Provide the (X, Y) coordinate of the cell's center where the given text is located.  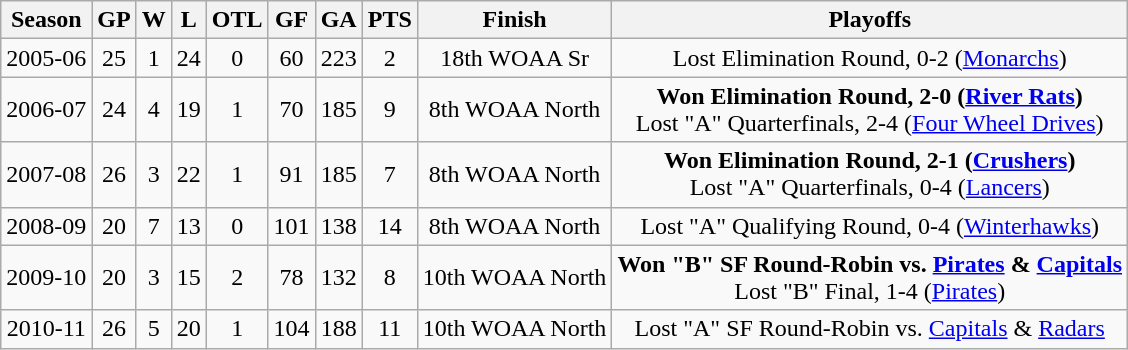
Won Elimination Round, 2-1 (Crushers) Lost "A" Quarterfinals, 0-4 (Lancers) (870, 174)
188 (338, 329)
101 (292, 226)
GA (338, 20)
Lost "A" Qualifying Round, 0-4 (Winterhawks) (870, 226)
2005-06 (46, 58)
2010-11 (46, 329)
Won "B" SF Round-Robin vs. Pirates & Capitals Lost "B" Final, 1-4 (Pirates) (870, 278)
Lost Elimination Round, 0-2 (Monarchs) (870, 58)
5 (154, 329)
2009-10 (46, 278)
132 (338, 278)
4 (154, 110)
L (188, 20)
Won Elimination Round, 2-0 (River Rats) Lost "A" Quarterfinals, 2-4 (Four Wheel Drives) (870, 110)
11 (390, 329)
19 (188, 110)
78 (292, 278)
GF (292, 20)
2008-09 (46, 226)
PTS (390, 20)
22 (188, 174)
W (154, 20)
91 (292, 174)
104 (292, 329)
13 (188, 226)
18th WOAA Sr (514, 58)
223 (338, 58)
138 (338, 226)
2006-07 (46, 110)
Finish (514, 20)
8 (390, 278)
25 (114, 58)
Lost "A" SF Round-Robin vs. Capitals & Radars (870, 329)
60 (292, 58)
9 (390, 110)
OTL (237, 20)
GP (114, 20)
70 (292, 110)
2007-08 (46, 174)
Playoffs (870, 20)
15 (188, 278)
14 (390, 226)
Season (46, 20)
